Return (x, y) of the center of cell containing provided text 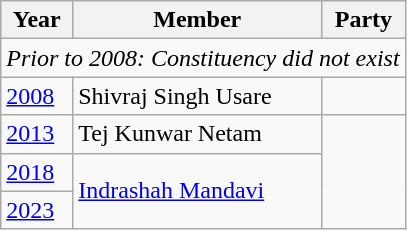
2008 (37, 96)
Tej Kunwar Netam (198, 134)
Indrashah Mandavi (198, 191)
2018 (37, 172)
Prior to 2008: Constituency did not exist (203, 58)
2023 (37, 210)
2013 (37, 134)
Member (198, 20)
Party (364, 20)
Shivraj Singh Usare (198, 96)
Year (37, 20)
